Provide the [x, y] coordinate of the cell's center where the given text is located.  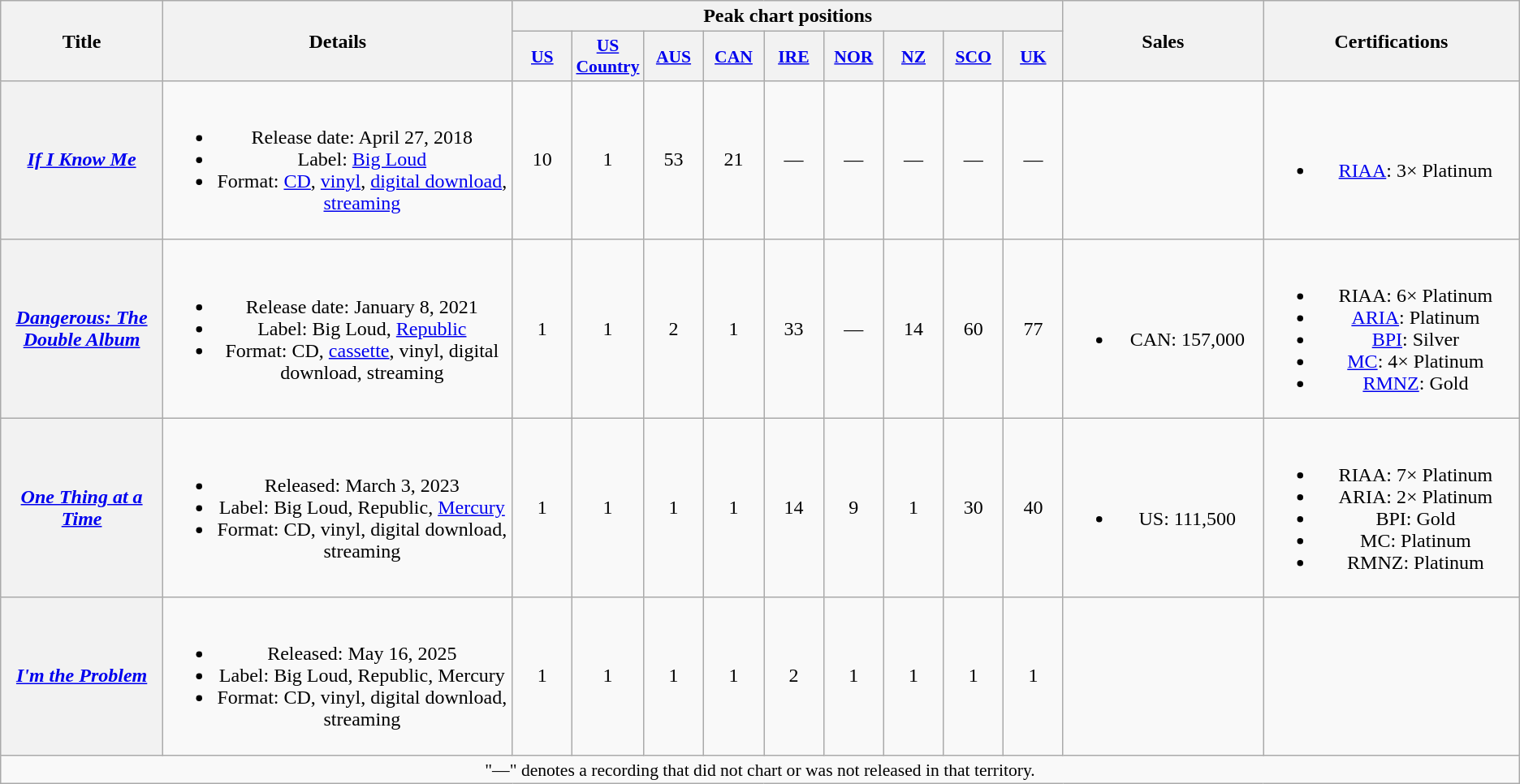
Peak chart positions [788, 16]
SCO [974, 57]
Released: May 16, 2025Label: Big Loud, Republic, MercuryFormat: CD, vinyl, digital download, streaming [338, 676]
10 [542, 160]
AUS [674, 57]
77 [1033, 328]
RIAA: 6× PlatinumARIA: PlatinumBPI: SilverMC: 4× PlatinumRMNZ: Gold [1392, 328]
"—" denotes a recording that did not chart or was not released in that territory. [760, 769]
I'm the Problem [82, 676]
If I Know Me [82, 160]
Release date: January 8, 2021Label: Big Loud, RepublicFormat: CD, cassette, vinyl, digital download, streaming [338, 328]
RIAA: 7× PlatinumARIA: 2× PlatinumBPI: GoldMC: PlatinumRMNZ: Platinum [1392, 508]
UK [1033, 57]
Details [338, 41]
40 [1033, 508]
30 [974, 508]
33 [794, 328]
9 [853, 508]
Certifications [1392, 41]
CAN [733, 57]
US [542, 57]
Released: March 3, 2023Label: Big Loud, Republic, MercuryFormat: CD, vinyl, digital download, streaming [338, 508]
Release date: April 27, 2018Label: Big LoudFormat: CD, vinyl, digital download, streaming [338, 160]
Sales [1163, 41]
21 [733, 160]
US: 111,500 [1163, 508]
Dangerous: The Double Album [82, 328]
Title [82, 41]
NZ [913, 57]
One Thing at a Time [82, 508]
RIAA: 3× Platinum [1392, 160]
IRE [794, 57]
CAN: 157,000 [1163, 328]
NOR [853, 57]
US Country [607, 57]
53 [674, 160]
60 [974, 328]
